Find where the given text appears and provide that cell's center as (X, Y) coordinate. 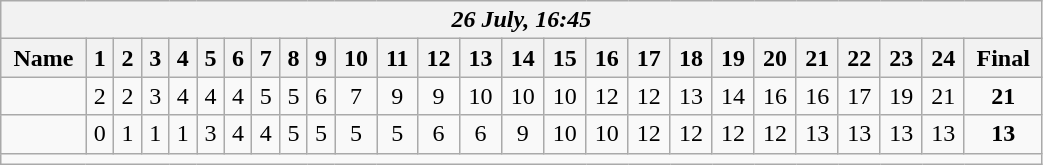
15 (565, 58)
8 (294, 58)
23 (901, 58)
22 (859, 58)
Final (1003, 58)
0 (100, 134)
Name (44, 58)
11 (397, 58)
24 (943, 58)
18 (691, 58)
26 July, 16:45 (522, 20)
20 (775, 58)
